Find where the given text appears and provide that cell's center as (X, Y) coordinate. 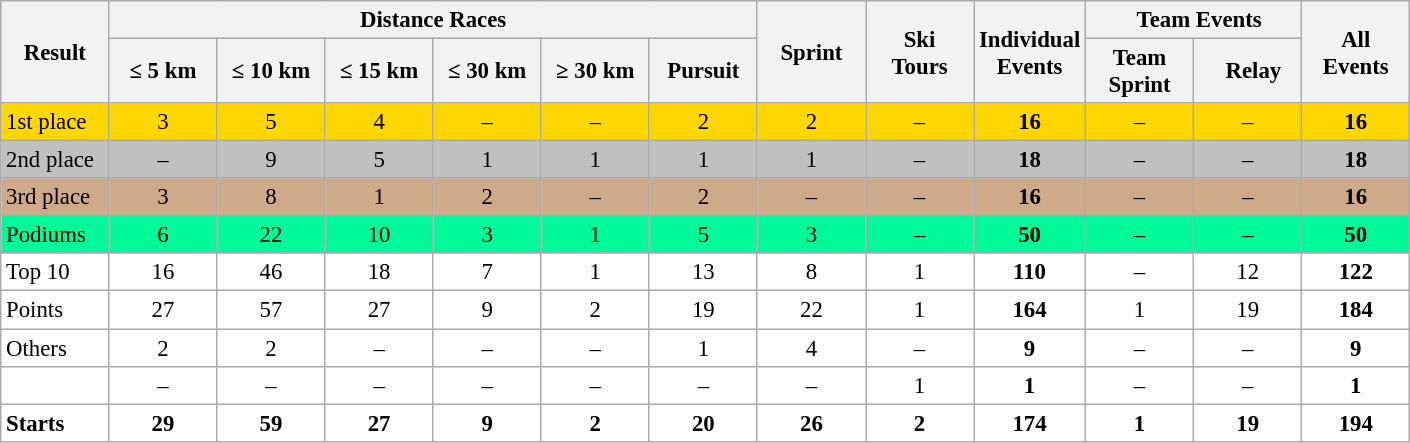
59 (271, 423)
Distance Races (434, 20)
≤ 5 km (163, 72)
Starts (55, 423)
Sprint (811, 52)
46 (271, 273)
Others (55, 348)
SkiTours (920, 52)
29 (163, 423)
Relay (1248, 72)
Points (55, 310)
Podiums (55, 235)
57 (271, 310)
≤ 15 km (379, 72)
≥ 30 km (595, 72)
3rd place (55, 197)
174 (1030, 423)
AllEvents (1356, 52)
≤ 10 km (271, 72)
Team Events (1194, 20)
Team Sprint (1140, 72)
184 (1356, 310)
12 (1248, 273)
1st place (55, 122)
2nd place (55, 160)
Top 10 (55, 273)
20 (703, 423)
IndividualEvents (1030, 52)
Result (55, 52)
≤ 30 km (487, 72)
122 (1356, 273)
164 (1030, 310)
26 (811, 423)
6 (163, 235)
194 (1356, 423)
10 (379, 235)
13 (703, 273)
110 (1030, 273)
Pursuit (703, 72)
7 (487, 273)
